Output the [X, Y] coordinate of the center of the cell containing the given text.  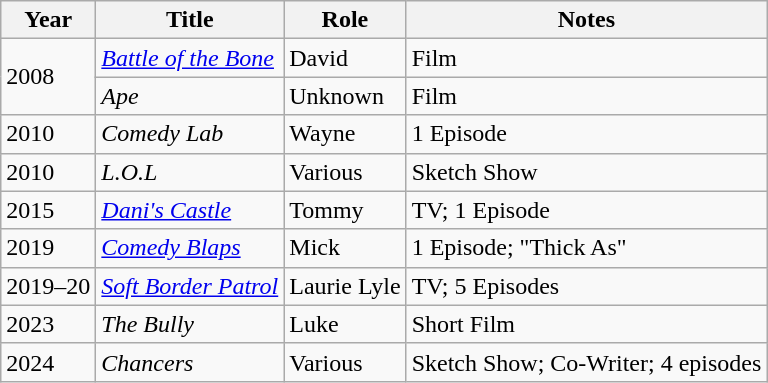
TV; 5 Episodes [586, 286]
David [345, 58]
2023 [48, 324]
Ape [190, 96]
Short Film [586, 324]
Title [190, 20]
TV; 1 Episode [586, 210]
Role [345, 20]
Notes [586, 20]
2019 [48, 248]
Sketch Show; Co-Writer; 4 episodes [586, 362]
Unknown [345, 96]
Sketch Show [586, 172]
Luke [345, 324]
Chancers [190, 362]
1 Episode [586, 134]
Dani's Castle [190, 210]
Soft Border Patrol [190, 286]
1 Episode; "Thick As" [586, 248]
Mick [345, 248]
The Bully [190, 324]
Battle of the Bone [190, 58]
Year [48, 20]
L.O.L [190, 172]
Laurie Lyle [345, 286]
Comedy Blaps [190, 248]
Wayne [345, 134]
Tommy [345, 210]
2024 [48, 362]
Comedy Lab [190, 134]
2019–20 [48, 286]
2008 [48, 77]
2015 [48, 210]
